From the cell containing the given text, extract its center point as [x, y] coordinate. 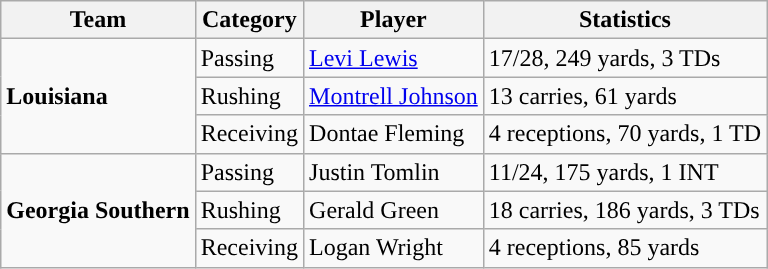
18 carries, 186 yards, 3 TDs [624, 210]
Team [98, 20]
Montrell Johnson [394, 96]
13 carries, 61 yards [624, 96]
Statistics [624, 20]
Justin Tomlin [394, 172]
Levi Lewis [394, 58]
17/28, 249 yards, 3 TDs [624, 58]
4 receptions, 70 yards, 1 TD [624, 134]
Logan Wright [394, 248]
Georgia Southern [98, 210]
Louisiana [98, 96]
11/24, 175 yards, 1 INT [624, 172]
Dontae Fleming [394, 134]
Gerald Green [394, 210]
Player [394, 20]
4 receptions, 85 yards [624, 248]
Category [249, 20]
